Capture the cell that displays the provided text and extract its [X, Y] central coordinate. 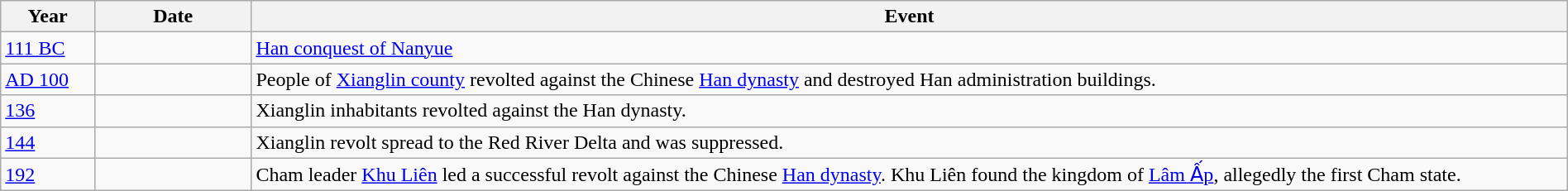
144 [48, 142]
AD 100 [48, 79]
Xianglin revolt spread to the Red River Delta and was suppressed. [910, 142]
192 [48, 174]
136 [48, 111]
Han conquest of Nanyue [910, 48]
Cham leader Khu Liên led a successful revolt against the Chinese Han dynasty. Khu Liên found the kingdom of Lâm Ấp, allegedly the first Cham state. [910, 174]
People of Xianglin county revolted against the Chinese Han dynasty and destroyed Han administration buildings. [910, 79]
Xianglin inhabitants revolted against the Han dynasty. [910, 111]
111 BC [48, 48]
Date [172, 17]
Year [48, 17]
Event [910, 17]
